Pinpoint the cell where the given text exists, returning its [X, Y] midpoint coordinate. 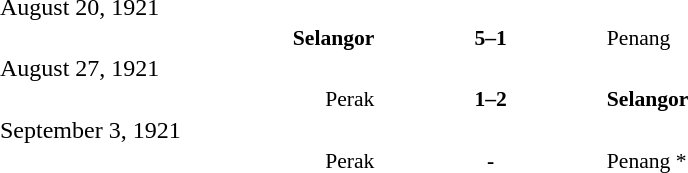
1–2 [490, 99]
5–1 [490, 38]
